Capture the cell that displays the provided text and extract its (x, y) central coordinate. 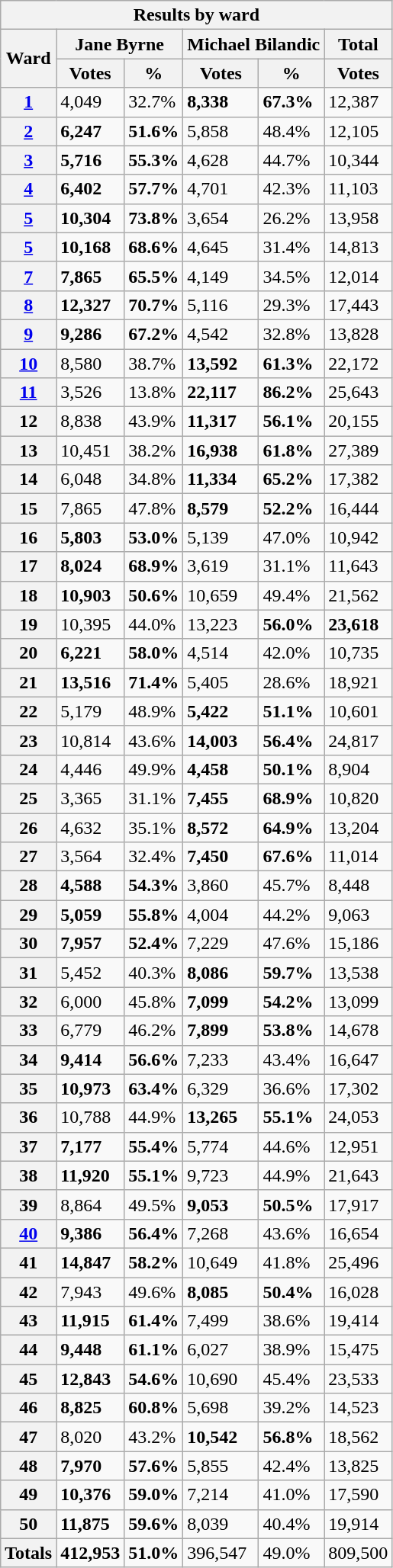
13,223 (221, 624)
13,828 (359, 334)
4,514 (221, 653)
16 (29, 537)
73.8% (154, 218)
17 (29, 566)
50 (29, 1524)
7,455 (221, 798)
12,327 (90, 305)
11,915 (90, 1321)
Michael Bilandic (253, 44)
10,344 (359, 160)
30 (29, 944)
42.4% (292, 1466)
4,701 (221, 189)
32 (29, 1002)
31.4% (292, 247)
2 (29, 131)
5,855 (221, 1466)
67.6% (292, 857)
55.8% (154, 915)
7,099 (221, 1002)
8,580 (90, 364)
32.4% (154, 857)
Ward (29, 59)
5,774 (221, 1146)
43.4% (292, 1060)
51.1% (292, 711)
7,499 (221, 1321)
49.9% (154, 769)
50.1% (292, 769)
60.8% (154, 1408)
56.6% (154, 1060)
9,386 (90, 1233)
59.0% (154, 1495)
49.6% (154, 1292)
46 (29, 1408)
3 (29, 160)
6,329 (221, 1089)
396,547 (221, 1553)
67.3% (292, 102)
14,678 (359, 1031)
5,422 (221, 711)
11,875 (90, 1524)
4,149 (221, 276)
28 (29, 886)
13,516 (90, 682)
36 (29, 1117)
10,168 (90, 247)
19 (29, 624)
12,843 (90, 1379)
65.2% (292, 479)
11,014 (359, 857)
18 (29, 595)
13,204 (359, 827)
24 (29, 769)
5,803 (90, 537)
13,538 (359, 973)
55.4% (154, 1146)
7,957 (90, 944)
41.8% (292, 1262)
34 (29, 1060)
4,446 (90, 769)
27 (29, 857)
42.0% (292, 653)
10,942 (359, 537)
16,444 (359, 508)
25,496 (359, 1262)
5,139 (221, 537)
21,643 (359, 1175)
3,564 (90, 857)
41.0% (292, 1495)
56.8% (292, 1437)
47 (29, 1437)
8,904 (359, 769)
7,233 (221, 1060)
7,970 (90, 1466)
6,221 (90, 653)
34.8% (154, 479)
3,654 (221, 218)
8,039 (221, 1524)
Total (359, 44)
51.6% (154, 131)
5,858 (221, 131)
50.5% (292, 1204)
10,690 (221, 1379)
67.2% (154, 334)
48.4% (292, 131)
10 (29, 364)
8,864 (90, 1204)
57.6% (154, 1466)
809,500 (359, 1553)
71.4% (154, 682)
6,027 (221, 1350)
20 (29, 653)
49.5% (154, 1204)
59.6% (154, 1524)
4,049 (90, 102)
7,943 (90, 1292)
13,958 (359, 218)
10,451 (90, 451)
18,562 (359, 1437)
7,899 (221, 1031)
28.6% (292, 682)
23,618 (359, 624)
53.8% (292, 1031)
44.6% (292, 1146)
43.9% (154, 422)
10,659 (221, 595)
17,590 (359, 1495)
10,820 (359, 798)
5,116 (221, 305)
6,247 (90, 131)
3,526 (90, 393)
17,917 (359, 1204)
18,921 (359, 682)
36.6% (292, 1089)
4,628 (221, 160)
23,533 (359, 1379)
53.0% (154, 537)
13 (29, 451)
8 (29, 305)
4,645 (221, 247)
47.6% (292, 944)
42.3% (292, 189)
7,229 (221, 944)
10,788 (90, 1117)
38.9% (292, 1350)
12,387 (359, 102)
43 (29, 1321)
14,847 (90, 1262)
45.8% (154, 1002)
45 (29, 1379)
8,572 (221, 827)
40.3% (154, 973)
56.1% (292, 422)
19,414 (359, 1321)
14,813 (359, 247)
22 (29, 711)
61.4% (154, 1321)
13.8% (154, 393)
12,951 (359, 1146)
11,103 (359, 189)
5,698 (221, 1408)
16,028 (359, 1292)
52.4% (154, 944)
6,779 (90, 1031)
412,953 (90, 1553)
10,735 (359, 653)
10,542 (221, 1437)
40.4% (292, 1524)
10,814 (90, 740)
8,020 (90, 1437)
37 (29, 1146)
56.0% (292, 624)
38.2% (154, 451)
40 (29, 1233)
70.7% (154, 305)
10,903 (90, 595)
47.8% (154, 508)
44 (29, 1350)
16,654 (359, 1233)
10,304 (90, 218)
59.7% (292, 973)
58.0% (154, 653)
49.0% (292, 1553)
3,619 (221, 566)
11 (29, 393)
14,523 (359, 1408)
35 (29, 1089)
9,286 (90, 334)
25 (29, 798)
7,214 (221, 1495)
49 (29, 1495)
17,302 (359, 1089)
5,716 (90, 160)
4,632 (90, 827)
49.4% (292, 595)
7 (29, 276)
12,105 (359, 131)
14 (29, 479)
1 (29, 102)
9,414 (90, 1060)
38.6% (292, 1321)
38.7% (154, 364)
10,376 (90, 1495)
24,817 (359, 740)
38 (29, 1175)
7,268 (221, 1233)
52.2% (292, 508)
12,014 (359, 276)
26.2% (292, 218)
4 (29, 189)
10,601 (359, 711)
Results by ward (197, 15)
11,334 (221, 479)
Jane Byrne (120, 44)
45.7% (292, 886)
19,914 (359, 1524)
21 (29, 682)
4,004 (221, 915)
23 (29, 740)
8,825 (90, 1408)
13,099 (359, 1002)
8,085 (221, 1292)
51.0% (154, 1553)
6,000 (90, 1002)
5,179 (90, 711)
64.9% (292, 827)
12 (29, 422)
46.2% (154, 1031)
3,365 (90, 798)
17,443 (359, 305)
10,973 (90, 1089)
86.2% (292, 393)
26 (29, 827)
43.2% (154, 1437)
21,562 (359, 595)
63.4% (154, 1089)
54.6% (154, 1379)
17,382 (359, 479)
8,338 (221, 102)
32.7% (154, 102)
5,405 (221, 682)
10,395 (90, 624)
13,825 (359, 1466)
54.2% (292, 1002)
9,448 (90, 1350)
13,592 (221, 364)
5,059 (90, 915)
61.1% (154, 1350)
33 (29, 1031)
44.2% (292, 915)
15,186 (359, 944)
68.6% (154, 247)
7,450 (221, 857)
5,452 (90, 973)
32.8% (292, 334)
48.9% (154, 711)
31 (29, 973)
8,448 (359, 886)
55.3% (154, 160)
39.2% (292, 1408)
16,938 (221, 451)
15,475 (359, 1350)
41 (29, 1262)
29.3% (292, 305)
16,647 (359, 1060)
4,458 (221, 769)
22,117 (221, 393)
22,172 (359, 364)
3,860 (221, 886)
8,086 (221, 973)
9,063 (359, 915)
61.3% (292, 364)
6,048 (90, 479)
27,389 (359, 451)
8,579 (221, 508)
29 (29, 915)
11,643 (359, 566)
48 (29, 1466)
44.7% (292, 160)
57.7% (154, 189)
54.3% (154, 886)
39 (29, 1204)
35.1% (154, 827)
45.4% (292, 1379)
61.8% (292, 451)
24,053 (359, 1117)
25,643 (359, 393)
4,542 (221, 334)
7,177 (90, 1146)
15 (29, 508)
4,588 (90, 886)
58.2% (154, 1262)
50.6% (154, 595)
42 (29, 1292)
47.0% (292, 537)
8,838 (90, 422)
6,402 (90, 189)
65.5% (154, 276)
9,723 (221, 1175)
50.4% (292, 1292)
14,003 (221, 740)
Totals (29, 1553)
13,265 (221, 1117)
9,053 (221, 1204)
44.0% (154, 624)
8,024 (90, 566)
10,649 (221, 1262)
9 (29, 334)
11,317 (221, 422)
20,155 (359, 422)
11,920 (90, 1175)
34.5% (292, 276)
